Pinpoint the cell where the given text exists, returning its (X, Y) midpoint coordinate. 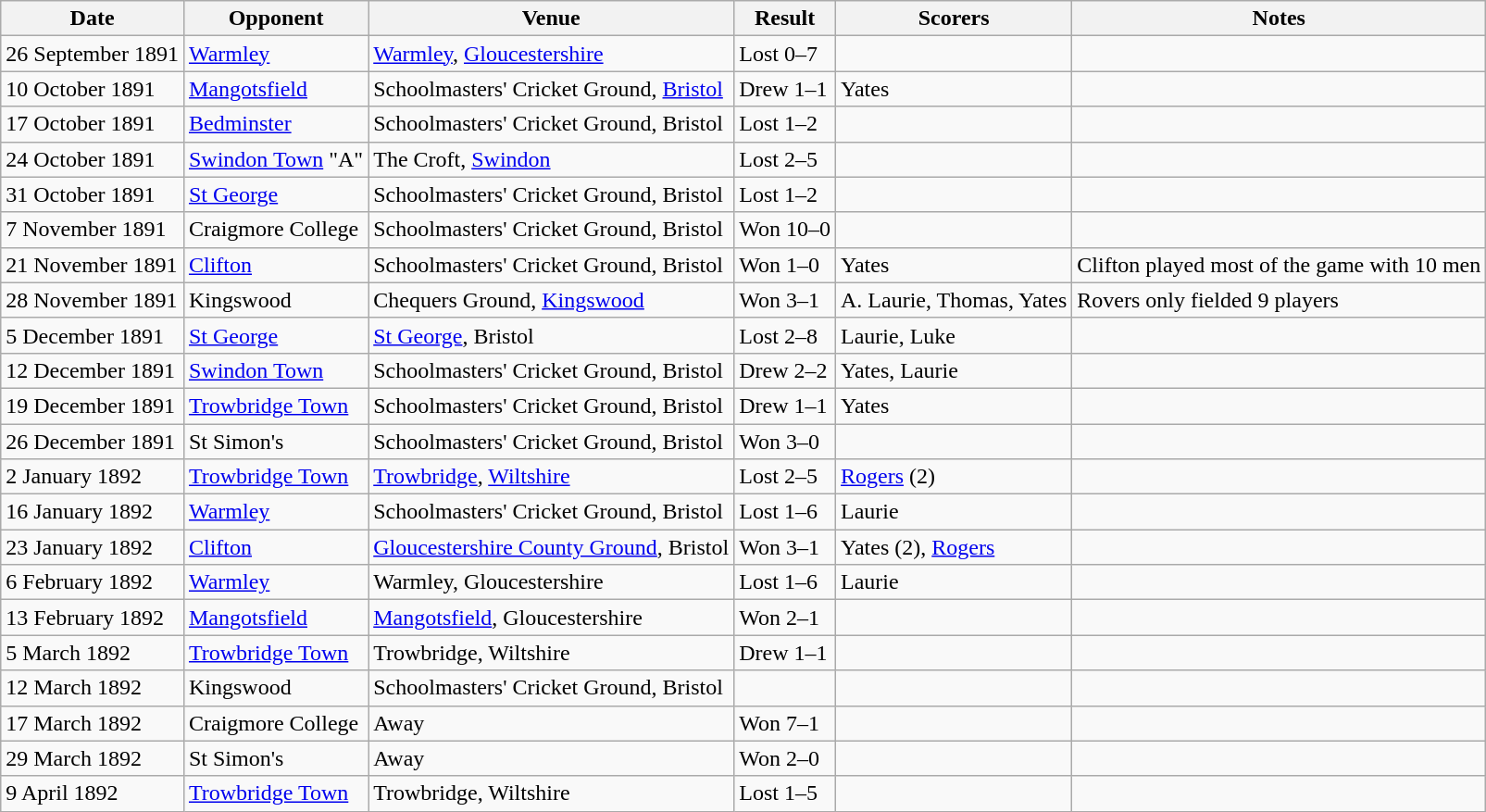
Gloucestershire County Ground, Bristol (552, 547)
Scorers (954, 19)
12 December 1891 (93, 370)
5 December 1891 (93, 335)
Bedminster (276, 124)
Won 1–0 (785, 265)
St George, Bristol (552, 335)
Lost 1–5 (785, 793)
28 November 1891 (93, 300)
7 November 1891 (93, 230)
Venue (552, 19)
Won 10–0 (785, 230)
Notes (1280, 19)
Rogers (2) (954, 477)
13 February 1892 (93, 618)
Drew 2–2 (785, 370)
17 October 1891 (93, 124)
31 October 1891 (93, 194)
Laurie, Luke (954, 335)
The Croft, Swindon (552, 159)
Opponent (276, 19)
Clifton played most of the game with 10 men (1280, 265)
Lost 2–8 (785, 335)
29 March 1892 (93, 758)
10 October 1891 (93, 89)
24 October 1891 (93, 159)
Date (93, 19)
Yates (2), Rogers (954, 547)
9 April 1892 (93, 793)
Won 2–0 (785, 758)
Won 3–0 (785, 442)
26 September 1891 (93, 54)
6 February 1892 (93, 582)
Chequers Ground, Kingswood (552, 300)
2 January 1892 (93, 477)
Mangotsfield, Gloucestershire (552, 618)
12 March 1892 (93, 688)
Rovers only fielded 9 players (1280, 300)
21 November 1891 (93, 265)
19 December 1891 (93, 406)
Swindon Town (276, 370)
Yates, Laurie (954, 370)
26 December 1891 (93, 442)
A. Laurie, Thomas, Yates (954, 300)
Won 7–1 (785, 723)
Swindon Town "A" (276, 159)
17 March 1892 (93, 723)
23 January 1892 (93, 547)
16 January 1892 (93, 512)
Result (785, 19)
Won 2–1 (785, 618)
Lost 0–7 (785, 54)
5 March 1892 (93, 653)
